Return [x, y] of the center of cell containing provided text 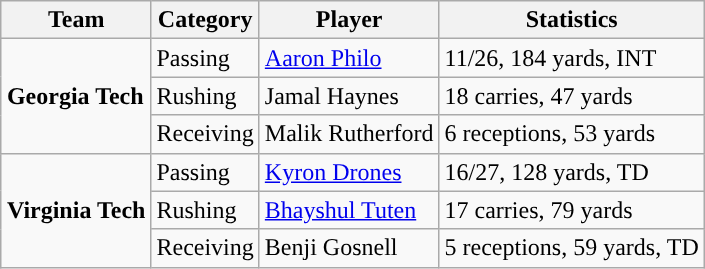
Player [349, 20]
Benji Gosnell [349, 248]
17 carries, 79 yards [572, 210]
Category [205, 20]
5 receptions, 59 yards, TD [572, 248]
Bhayshul Tuten [349, 210]
Aaron Philo [349, 58]
Statistics [572, 20]
11/26, 184 yards, INT [572, 58]
Jamal Haynes [349, 96]
Kyron Drones [349, 172]
Malik Rutherford [349, 134]
Team [76, 20]
Virginia Tech [76, 210]
18 carries, 47 yards [572, 96]
16/27, 128 yards, TD [572, 172]
6 receptions, 53 yards [572, 134]
Georgia Tech [76, 96]
